Identify which cell holds the provided text, then report its [X, Y] central coordinate. 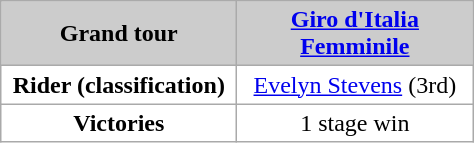
1 stage win [355, 123]
Grand tour [119, 34]
Victories [119, 123]
Evelyn Stevens (3rd) [355, 85]
Giro d'Italia Femminile [355, 34]
Rider (classification) [119, 85]
